Scan for the cell matching the given text and deliver its (X, Y) coordinate at center. 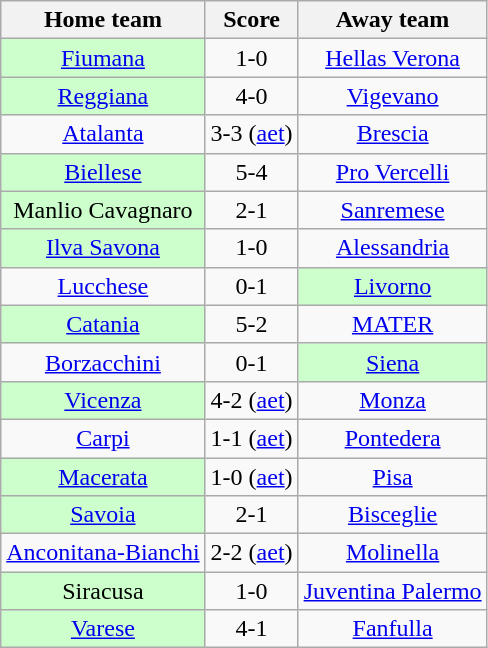
Alessandria (392, 248)
MATER (392, 324)
Catania (103, 324)
Atalanta (103, 134)
1-1 (aet) (252, 438)
Score (252, 20)
Manlio Cavagnaro (103, 210)
Molinella (392, 553)
4-1 (252, 629)
Borzacchini (103, 362)
Fiumana (103, 58)
Reggiana (103, 96)
2-2 (aet) (252, 553)
Bisceglie (392, 515)
Lucchese (103, 286)
Monza (392, 400)
Pisa (392, 477)
Carpi (103, 438)
Fanfulla (392, 629)
Brescia (392, 134)
3-3 (aet) (252, 134)
Livorno (392, 286)
Pontedera (392, 438)
Savoia (103, 515)
Anconitana-Bianchi (103, 553)
Hellas Verona (392, 58)
Vicenza (103, 400)
Ilva Savona (103, 248)
5-4 (252, 172)
Sanremese (392, 210)
Macerata (103, 477)
1-0 (aet) (252, 477)
5-2 (252, 324)
4-0 (252, 96)
Siracusa (103, 591)
Home team (103, 20)
Siena (392, 362)
Away team (392, 20)
Vigevano (392, 96)
4-2 (aet) (252, 400)
Varese (103, 629)
Pro Vercelli (392, 172)
Juventina Palermo (392, 591)
Biellese (103, 172)
